Pinpoint the cell where the given text exists, returning its [x, y] midpoint coordinate. 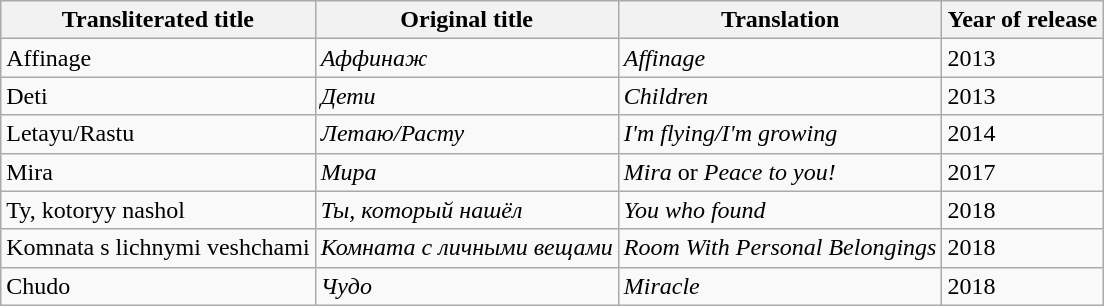
Letayu/Rastu [158, 134]
Дети [466, 96]
Mira [158, 172]
I'm flying/I'm growing [780, 134]
Deti [158, 96]
Original title [466, 20]
Ty, kotoryy nashol [158, 210]
Летаю/Расту [466, 134]
2014 [1022, 134]
Аффинаж [466, 58]
Komnata s lichnymi veshchami [158, 248]
Children [780, 96]
Chudo [158, 286]
Year of release [1022, 20]
Room With Personal Belongings [780, 248]
Mira or Peace to you! [780, 172]
Miracle [780, 286]
Чудо [466, 286]
Translation [780, 20]
Мира [466, 172]
Ты, который нашёл [466, 210]
You who found [780, 210]
Комната с личными вещами [466, 248]
2017 [1022, 172]
Transliterated title [158, 20]
